From the cell containing the given text, extract its center point as (X, Y) coordinate. 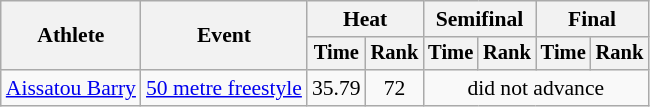
50 metre freestyle (224, 88)
72 (395, 88)
Athlete (71, 36)
Heat (365, 19)
Event (224, 36)
35.79 (336, 88)
Final (592, 19)
Semifinal (479, 19)
Aissatou Barry (71, 88)
did not advance (536, 88)
